Scan for the cell matching the given text and deliver its [X, Y] coordinate at center. 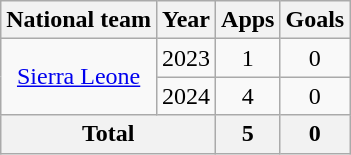
Sierra Leone [79, 77]
National team [79, 20]
4 [248, 96]
Year [186, 20]
2023 [186, 58]
1 [248, 58]
2024 [186, 96]
Goals [315, 20]
5 [248, 134]
Total [108, 134]
Apps [248, 20]
